Return [X, Y] of the center of cell containing provided text 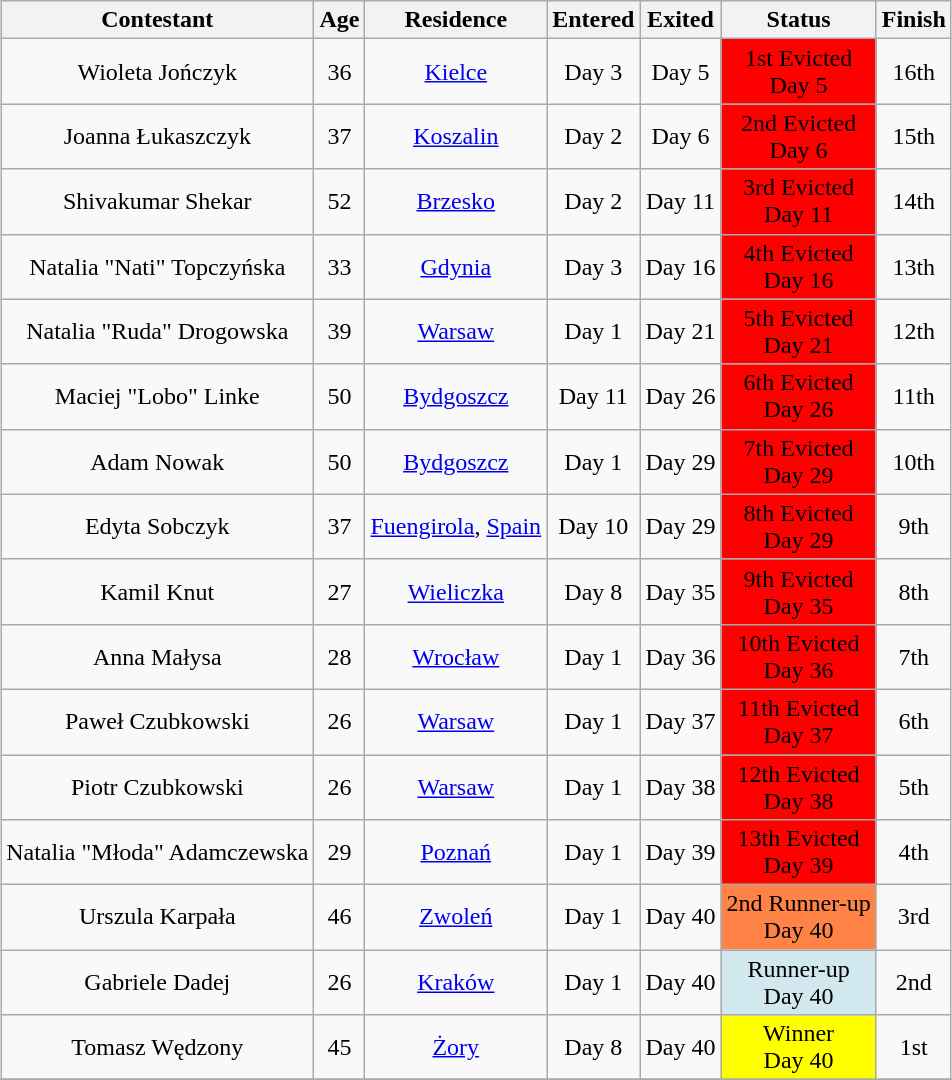
8th [914, 592]
3rd [914, 918]
Maciej "Lobo" Linke [158, 396]
Wioleta Jończyk [158, 72]
10th [914, 462]
12th [914, 332]
Poznań [456, 852]
33 [340, 266]
6th [914, 722]
15th [914, 136]
Anna Małysa [158, 656]
Contestant [158, 20]
13th EvictedDay 39 [798, 852]
Exited [680, 20]
Natalia "Nati" Topczyńska [158, 266]
Shivakumar Shekar [158, 202]
Koszalin [456, 136]
Status [798, 20]
Wrocław [456, 656]
6th EvictedDay 26 [798, 396]
Day 26 [680, 396]
Wieliczka [456, 592]
Kraków [456, 982]
Runner-upDay 40 [798, 982]
52 [340, 202]
9th EvictedDay 35 [798, 592]
2nd EvictedDay 6 [798, 136]
Kamil Knut [158, 592]
Gdynia [456, 266]
13th [914, 266]
46 [340, 918]
7th [914, 656]
Day 6 [680, 136]
Day 5 [680, 72]
27 [340, 592]
Fuengirola, Spain [456, 526]
3rd EvictedDay 11 [798, 202]
29 [340, 852]
Day 10 [594, 526]
4th [914, 852]
Day 16 [680, 266]
Day 37 [680, 722]
Piotr Czubkowski [158, 786]
1st EvictedDay 5 [798, 72]
Natalia "Ruda" Drogowska [158, 332]
39 [340, 332]
Finish [914, 20]
Paweł Czubkowski [158, 722]
Edyta Sobczyk [158, 526]
WinnerDay 40 [798, 1048]
5th EvictedDay 21 [798, 332]
Tomasz Wędzony [158, 1048]
Entered [594, 20]
11th EvictedDay 37 [798, 722]
2nd [914, 982]
Joanna Łukaszczyk [158, 136]
4th EvictedDay 16 [798, 266]
8th EvictedDay 29 [798, 526]
Day 21 [680, 332]
Day 39 [680, 852]
1st [914, 1048]
Day 36 [680, 656]
Urszula Karpała [158, 918]
28 [340, 656]
36 [340, 72]
9th [914, 526]
5th [914, 786]
Zwoleń [456, 918]
7th EvictedDay 29 [798, 462]
16th [914, 72]
Brzesko [456, 202]
2nd Runner-upDay 40 [798, 918]
Gabriele Dadej [158, 982]
12th EvictedDay 38 [798, 786]
10th EvictedDay 36 [798, 656]
Kielce [456, 72]
Żory [456, 1048]
Day 38 [680, 786]
11th [914, 396]
Age [340, 20]
Residence [456, 20]
14th [914, 202]
Natalia "Młoda" Adamczewska [158, 852]
Adam Nowak [158, 462]
Day 35 [680, 592]
45 [340, 1048]
